Find where the given text appears and provide that cell's center as (x, y) coordinate. 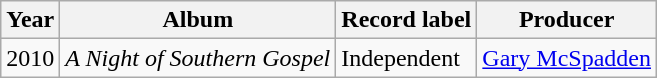
Year (30, 20)
Producer (567, 20)
2010 (30, 58)
Record label (406, 20)
Gary McSpadden (567, 58)
Album (198, 20)
A Night of Southern Gospel (198, 58)
Independent (406, 58)
